Identify which cell holds the provided text, then report its [x, y] central coordinate. 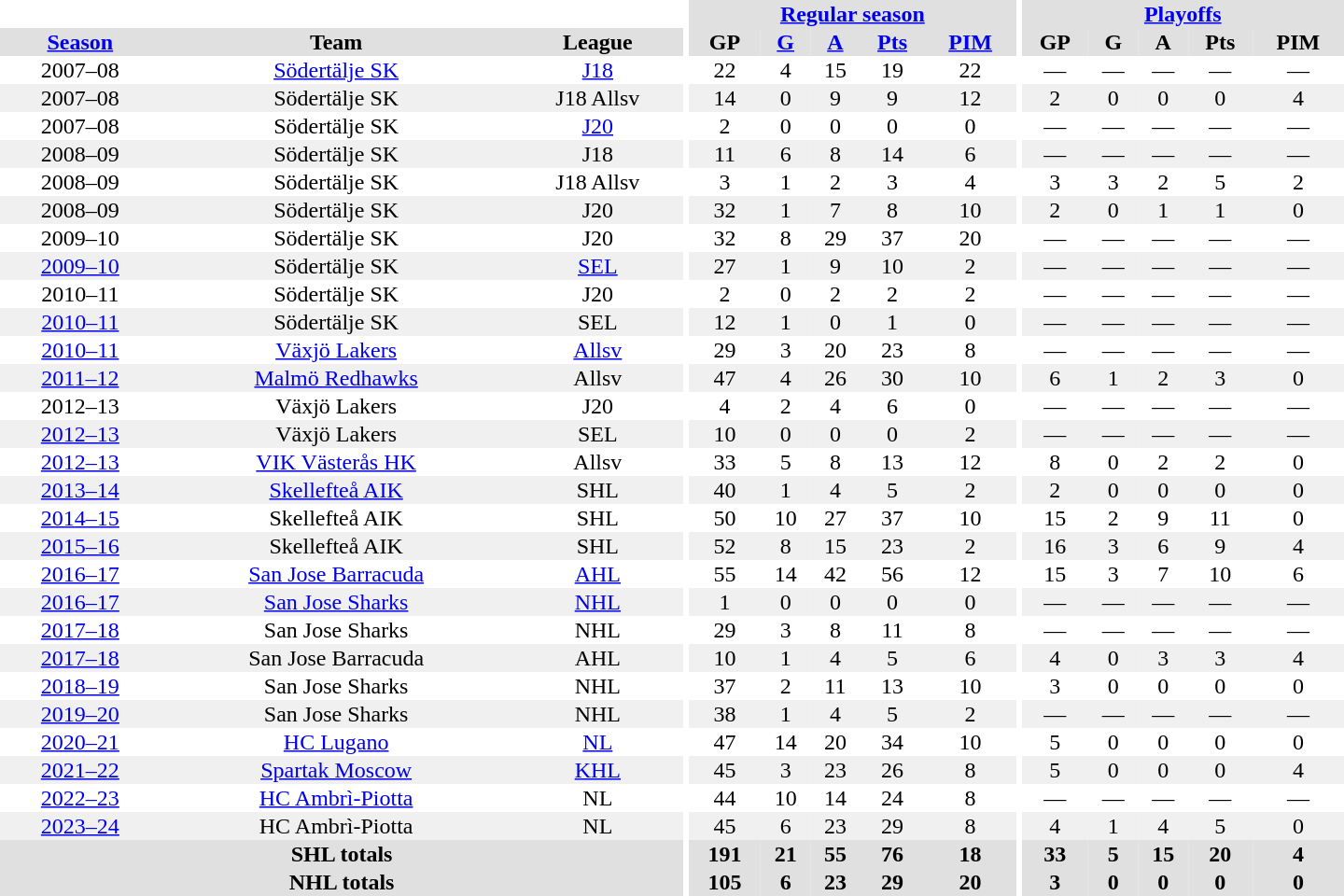
30 [892, 378]
Playoffs [1183, 14]
24 [892, 798]
Malmö Redhawks [336, 378]
76 [892, 854]
Season [80, 42]
16 [1056, 546]
191 [724, 854]
50 [724, 518]
2014–15 [80, 518]
KHL [598, 770]
56 [892, 574]
42 [834, 574]
44 [724, 798]
40 [724, 490]
2013–14 [80, 490]
NHL totals [342, 882]
52 [724, 546]
2015–16 [80, 546]
SHL totals [342, 854]
Regular season [853, 14]
2018–19 [80, 686]
League [598, 42]
2011–12 [80, 378]
2021–22 [80, 770]
2019–20 [80, 714]
VIK Västerås HK [336, 462]
18 [971, 854]
2020–21 [80, 742]
Team [336, 42]
Spartak Moscow [336, 770]
105 [724, 882]
HC Lugano [336, 742]
38 [724, 714]
34 [892, 742]
19 [892, 70]
2023–24 [80, 826]
2022–23 [80, 798]
21 [786, 854]
